Scan for the cell matching the given text and deliver its [x, y] coordinate at center. 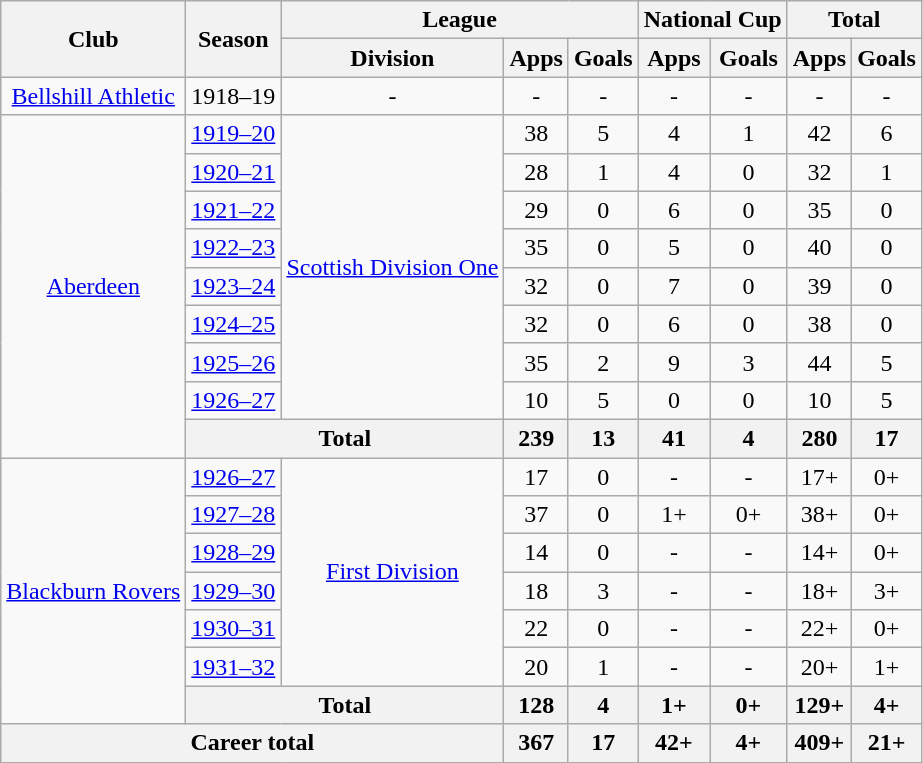
38+ [819, 515]
League [460, 20]
28 [536, 172]
Blackburn Rovers [94, 591]
1928–29 [234, 553]
20+ [819, 667]
44 [819, 362]
40 [819, 248]
1924–25 [234, 324]
1931–32 [234, 667]
42 [819, 134]
1930–31 [234, 629]
37 [536, 515]
Club [94, 39]
129+ [819, 705]
Scottish Division One [392, 267]
3+ [887, 591]
9 [674, 362]
22 [536, 629]
42+ [674, 743]
1919–20 [234, 134]
Season [234, 39]
280 [819, 438]
367 [536, 743]
39 [819, 286]
18 [536, 591]
20 [536, 667]
1925–26 [234, 362]
1927–28 [234, 515]
18+ [819, 591]
22+ [819, 629]
Bellshill Athletic [94, 96]
1920–21 [234, 172]
29 [536, 210]
14 [536, 553]
21+ [887, 743]
Division [392, 58]
239 [536, 438]
128 [536, 705]
41 [674, 438]
1921–22 [234, 210]
1922–23 [234, 248]
409+ [819, 743]
1929–30 [234, 591]
National Cup [712, 20]
13 [603, 438]
1918–19 [234, 96]
Career total [252, 743]
First Division [392, 572]
7 [674, 286]
14+ [819, 553]
1923–24 [234, 286]
17+ [819, 477]
Aberdeen [94, 286]
2 [603, 362]
